Capture the cell that displays the provided text and extract its (x, y) central coordinate. 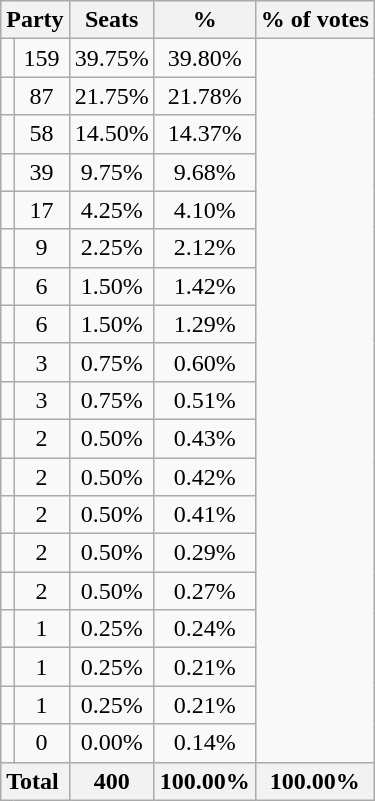
21.75% (112, 96)
2.12% (204, 248)
17 (42, 210)
87 (42, 96)
0.43% (204, 438)
0.60% (204, 362)
1.42% (204, 286)
58 (42, 134)
9.68% (204, 172)
39.80% (204, 58)
0.42% (204, 477)
0.41% (204, 515)
400 (112, 781)
% (204, 20)
9.75% (112, 172)
4.10% (204, 210)
0.51% (204, 400)
0.27% (204, 591)
39.75% (112, 58)
21.78% (204, 96)
2.25% (112, 248)
4.25% (112, 210)
39 (42, 172)
0.29% (204, 553)
14.50% (112, 134)
Party (35, 20)
9 (42, 248)
0 (42, 743)
1.29% (204, 324)
0.14% (204, 743)
159 (42, 58)
0.24% (204, 629)
% of votes (314, 20)
14.37% (204, 134)
0.00% (112, 743)
Total (35, 781)
Seats (112, 20)
